Scan for the cell matching the given text and deliver its [x, y] coordinate at center. 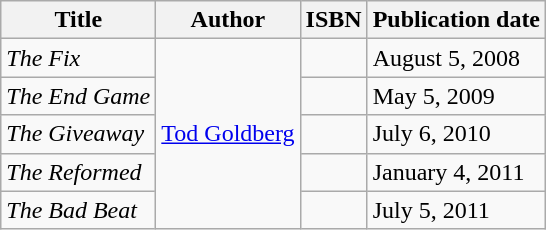
Title [78, 20]
Tod Goldberg [228, 134]
The End Game [78, 96]
The Giveaway [78, 134]
July 5, 2011 [456, 210]
August 5, 2008 [456, 58]
The Reformed [78, 172]
ISBN [334, 20]
July 6, 2010 [456, 134]
January 4, 2011 [456, 172]
The Bad Beat [78, 210]
The Fix [78, 58]
Author [228, 20]
Publication date [456, 20]
May 5, 2009 [456, 96]
